Output the [x, y] coordinate of the center of the cell containing the given text.  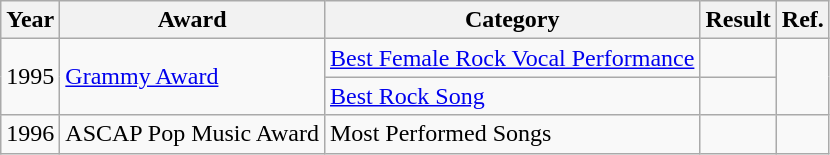
Ref. [802, 20]
Grammy Award [192, 77]
Best Rock Song [512, 96]
1995 [30, 77]
Category [512, 20]
1996 [30, 134]
Most Performed Songs [512, 134]
Award [192, 20]
Year [30, 20]
Result [738, 20]
Best Female Rock Vocal Performance [512, 58]
ASCAP Pop Music Award [192, 134]
